Detect which cell encompasses the target text, then output its (x, y) center coordinate. 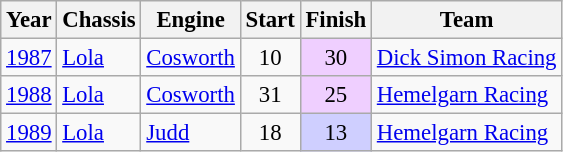
1987 (29, 58)
31 (270, 95)
Judd (190, 133)
25 (336, 95)
1989 (29, 133)
Finish (336, 20)
Year (29, 20)
Dick Simon Racing (467, 58)
Team (467, 20)
13 (336, 133)
Chassis (99, 20)
30 (336, 58)
Engine (190, 20)
Start (270, 20)
10 (270, 58)
18 (270, 133)
1988 (29, 95)
